From the cell containing the given text, extract its center point as (X, Y) coordinate. 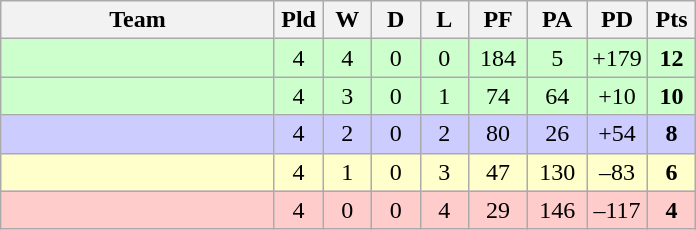
Pts (672, 20)
5 (558, 58)
L (444, 20)
12 (672, 58)
+10 (618, 96)
PF (498, 20)
74 (498, 96)
Team (138, 20)
6 (672, 172)
–117 (618, 210)
+179 (618, 58)
+54 (618, 134)
64 (558, 96)
Pld (298, 20)
80 (498, 134)
146 (558, 210)
PD (618, 20)
184 (498, 58)
–83 (618, 172)
D (396, 20)
130 (558, 172)
W (348, 20)
PA (558, 20)
29 (498, 210)
47 (498, 172)
8 (672, 134)
10 (672, 96)
26 (558, 134)
